Return (X, Y) of the center of cell containing provided text 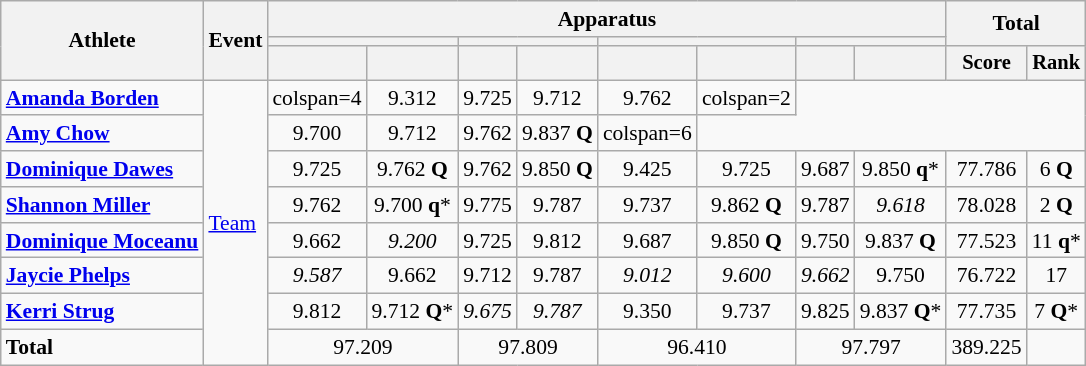
Amanda Borden (102, 98)
77.523 (986, 241)
colspan=6 (648, 134)
9.850 q* (901, 169)
97.809 (528, 348)
9.312 (413, 98)
Dominique Dawes (102, 169)
17 (1056, 276)
9.762 Q (413, 169)
11 q* (1056, 241)
9.712 Q* (413, 312)
Kerri Strug (102, 312)
colspan=4 (316, 98)
9.675 (488, 312)
9.200 (413, 241)
78.028 (986, 205)
9.600 (746, 276)
9.587 (316, 276)
Dominique Moceanu (102, 241)
Shannon Miller (102, 205)
9.350 (648, 312)
2 Q (1056, 205)
Apparatus (606, 19)
389.225 (986, 348)
9.825 (826, 312)
6 Q (1056, 169)
7 Q* (1056, 312)
9.837 Q* (901, 312)
colspan=2 (746, 98)
Team (235, 222)
9.012 (648, 276)
9.700 (316, 134)
Event (235, 40)
77.786 (986, 169)
Rank (1056, 63)
9.700 q* (413, 205)
77.735 (986, 312)
Score (986, 63)
9.775 (488, 205)
97.209 (362, 348)
76.722 (986, 276)
Athlete (102, 40)
96.410 (697, 348)
Jaycie Phelps (102, 276)
Amy Chow (102, 134)
97.797 (871, 348)
9.862 Q (746, 205)
9.425 (648, 169)
9.618 (901, 205)
